Determine the (X, Y) coordinate at the center of the cell enclosing the given text.  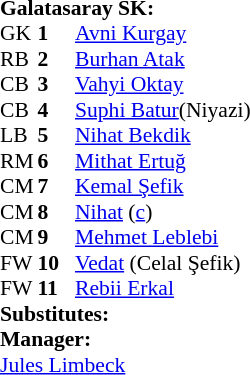
1 (57, 33)
11 (57, 289)
LB (19, 135)
6 (57, 161)
5 (57, 135)
10 (57, 263)
GK (19, 33)
9 (57, 237)
RB (19, 59)
3 (57, 85)
8 (57, 212)
4 (57, 110)
7 (57, 187)
RM (19, 161)
2 (57, 59)
